Output the [X, Y] coordinate of the center of the cell containing the given text.  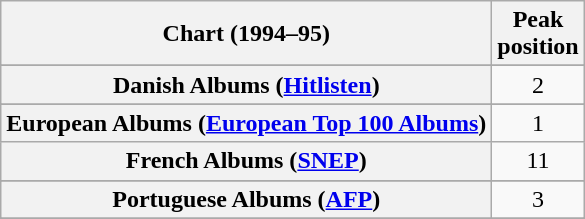
French Albums (SNEP) [246, 161]
3 [538, 199]
11 [538, 161]
Danish Albums (Hitlisten) [246, 85]
Peak position [538, 34]
1 [538, 123]
Portuguese Albums (AFP) [246, 199]
Chart (1994–95) [246, 34]
2 [538, 85]
European Albums (European Top 100 Albums) [246, 123]
